Determine the [X, Y] coordinate at the center of the cell enclosing the given text.  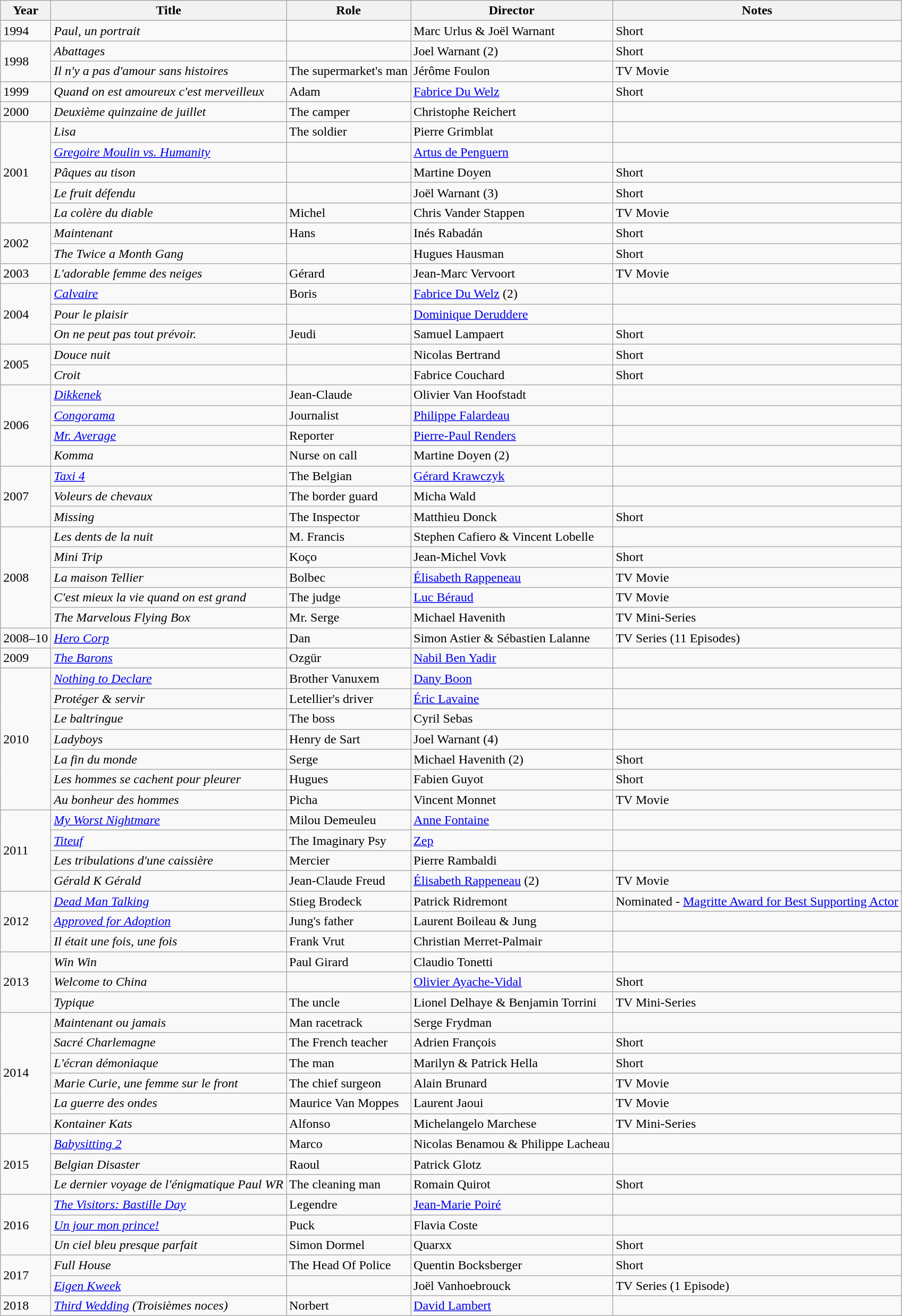
The Imaginary Psy [349, 840]
Jeudi [349, 334]
Congorama [169, 415]
Nominated - Magritte Award for Best Supporting Actor [757, 901]
Élisabeth Rappeneau (2) [512, 881]
Cyril Sebas [512, 719]
2012 [26, 921]
Henry de Sart [349, 739]
Marco [349, 1144]
Titeuf [169, 840]
Les dents de la nuit [169, 537]
Simon Astier & Sébastien Lalanne [512, 638]
La guerre des ondes [169, 1103]
Koço [349, 557]
Man racetrack [349, 1022]
Un jour mon prince! [169, 1225]
2013 [26, 982]
2001 [26, 172]
Stephen Cafiero & Vincent Lobelle [512, 537]
Luc Béraud [512, 598]
Gérald K Gérald [169, 881]
Fabien Guyot [512, 779]
The uncle [349, 1002]
Artus de Penguern [512, 152]
Typique [169, 1002]
The soldier [349, 132]
Marc Urlus & Joël Warnant [512, 31]
Martine Doyen [512, 172]
Zep [512, 840]
Picha [349, 800]
Approved for Adoption [169, 921]
Jung's father [349, 921]
Jean-Marie Poiré [512, 1204]
Maintenant [169, 233]
Deuxième quinzaine de juillet [169, 112]
2006 [26, 425]
2016 [26, 1225]
Il n'y a pas d'amour sans histoires [169, 71]
Douce nuit [169, 355]
Nurse on call [349, 456]
Bolbec [349, 577]
Les tribulations d'une caissière [169, 860]
Claudio Tonetti [512, 962]
Patrick Glotz [512, 1164]
Maintenant ou jamais [169, 1022]
Vincent Monnet [512, 800]
On ne peut pas tout prévoir. [169, 334]
Le dernier voyage de l'énigmatique Paul WR [169, 1184]
David Lambert [512, 1306]
Year [26, 11]
L'écran démoniaque [169, 1063]
Fabrice Couchard [512, 375]
Flavia Coste [512, 1225]
Puck [349, 1225]
Pierre-Paul Renders [512, 435]
Gregoire Moulin vs. Humanity [169, 152]
The Visitors: Bastille Day [169, 1204]
Brother Vanuxem [349, 678]
Sacré Charlemagne [169, 1043]
Third Wedding (Troisièmes noces) [169, 1306]
Quarxx [512, 1245]
Abattages [169, 51]
Marilyn & Patrick Hella [512, 1063]
Éric Lavaine [512, 699]
Jean-Claude Freud [349, 881]
Hero Corp [169, 638]
Director [512, 11]
Serge [349, 759]
Notes [757, 11]
Komma [169, 456]
2010 [26, 739]
2011 [26, 850]
Adrien François [512, 1043]
Romain Quirot [512, 1184]
Alfonso [349, 1124]
Dominique Deruddere [512, 314]
Taxi 4 [169, 476]
Raoul [349, 1164]
2002 [26, 243]
Belgian Disaster [169, 1164]
Martine Doyen (2) [512, 456]
Mr. Serge [349, 618]
2000 [26, 112]
Joël Warnant (3) [512, 192]
Adam [349, 91]
Nicolas Bertrand [512, 355]
Le fruit défendu [169, 192]
Norbert [349, 1306]
Olivier Ayache-Vidal [512, 982]
2008–10 [26, 638]
Eigen Kweek [169, 1286]
Letellier's driver [349, 699]
Full House [169, 1265]
Pour le plaisir [169, 314]
Fabrice Du Welz (2) [512, 294]
My Worst Nightmare [169, 820]
The boss [349, 719]
Pâques au tison [169, 172]
Jérôme Foulon [512, 71]
2017 [26, 1276]
1998 [26, 61]
2018 [26, 1306]
Dikkenek [169, 395]
Reporter [349, 435]
Role [349, 11]
Le baltringue [169, 719]
2014 [26, 1073]
Journalist [349, 415]
Laurent Jaoui [512, 1103]
2015 [26, 1164]
Fabrice Du Welz [512, 91]
Nothing to Declare [169, 678]
Paul, un portrait [169, 31]
Jean-Marc Vervoort [512, 274]
Quand on est amoureux c'est merveilleux [169, 91]
M. Francis [349, 537]
Michelangelo Marchese [512, 1124]
Missing [169, 516]
Nabil Ben Yadir [512, 658]
La maison Tellier [169, 577]
Michael Havenith [512, 618]
Micha Wald [512, 496]
C'est mieux la vie quand on est grand [169, 598]
Hugues [349, 779]
The border guard [349, 496]
Hugues Hausman [512, 254]
The judge [349, 598]
Les hommes se cachent pour pleurer [169, 779]
Lionel Delhaye & Benjamin Torrini [512, 1002]
Calvaire [169, 294]
The Barons [169, 658]
2008 [26, 577]
Dany Boon [512, 678]
2009 [26, 658]
The Belgian [349, 476]
Ladyboys [169, 739]
La fin du monde [169, 759]
Boris [349, 294]
Win Win [169, 962]
Patrick Ridremont [512, 901]
2007 [26, 496]
The Head Of Police [349, 1265]
Protéger & servir [169, 699]
La colère du diable [169, 213]
Dead Man Talking [169, 901]
Olivier Van Hoofstadt [512, 395]
The supermarket's man [349, 71]
The French teacher [349, 1043]
Lisa [169, 132]
Un ciel bleu presque parfait [169, 1245]
Paul Girard [349, 962]
Joel Warnant (4) [512, 739]
Nicolas Benamou & Philippe Lacheau [512, 1144]
Dan [349, 638]
Stieg Brodeck [349, 901]
Alain Brunard [512, 1083]
TV Series (11 Episodes) [757, 638]
Welcome to China [169, 982]
Au bonheur des hommes [169, 800]
The man [349, 1063]
Michael Havenith (2) [512, 759]
Chris Vander Stappen [512, 213]
The Twice a Month Gang [169, 254]
Legendre [349, 1204]
1994 [26, 31]
Ozgür [349, 658]
Simon Dormel [349, 1245]
Christian Merret-Palmair [512, 942]
Christophe Reichert [512, 112]
Samuel Lampaert [512, 334]
The cleaning man [349, 1184]
Hans [349, 233]
TV Series (1 Episode) [757, 1286]
Gérard [349, 274]
Matthieu Donck [512, 516]
The Marvelous Flying Box [169, 618]
L'adorable femme des neiges [169, 274]
Milou Demeuleu [349, 820]
Jean-Claude [349, 395]
Philippe Falardeau [512, 415]
2003 [26, 274]
Maurice Van Moppes [349, 1103]
Croit [169, 375]
Quentin Bocksberger [512, 1265]
Élisabeth Rappeneau [512, 577]
Pierre Grimblat [512, 132]
The camper [349, 112]
Inés Rabadán [512, 233]
Babysitting 2 [169, 1144]
Mr. Average [169, 435]
Jean-Michel Vovk [512, 557]
Michel [349, 213]
Pierre Rambaldi [512, 860]
Title [169, 11]
Kontainer Kats [169, 1124]
The chief surgeon [349, 1083]
Frank Vrut [349, 942]
Il était une fois, une fois [169, 942]
Marie Curie, une femme sur le front [169, 1083]
Mercier [349, 860]
2004 [26, 314]
Serge Frydman [512, 1022]
2005 [26, 365]
Anne Fontaine [512, 820]
Joel Warnant (2) [512, 51]
Voleurs de chevaux [169, 496]
Laurent Boileau & Jung [512, 921]
Gérard Krawczyk [512, 476]
Mini Trip [169, 557]
1999 [26, 91]
Joël Vanhoebrouck [512, 1286]
The Inspector [349, 516]
